Extract the [X, Y] coordinate from the center of the cell holding the provided text.  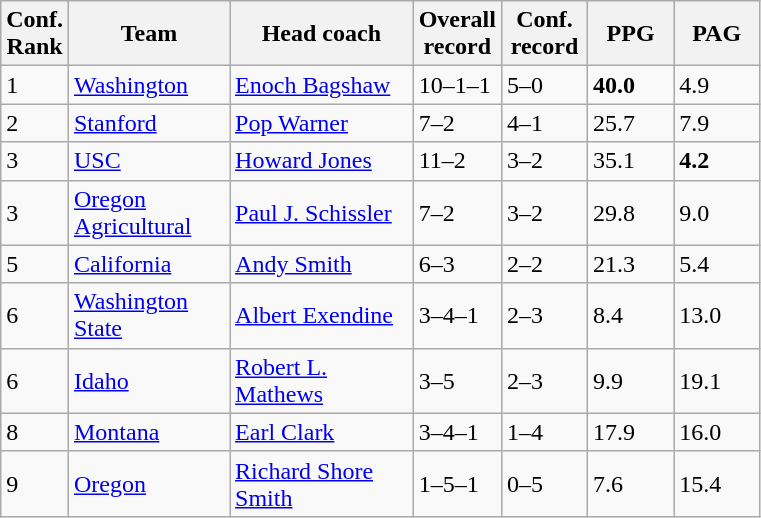
21.3 [631, 264]
Albert Exendine [322, 316]
Earl Clark [322, 432]
1–4 [544, 432]
USC [148, 161]
29.8 [631, 212]
9.0 [717, 212]
7.6 [631, 484]
8 [35, 432]
Oregon [148, 484]
4.9 [717, 85]
7.9 [717, 123]
11–2 [457, 161]
Howard Jones [322, 161]
Pop Warner [322, 123]
16.0 [717, 432]
5.4 [717, 264]
Overall record [457, 34]
17.9 [631, 432]
9.9 [631, 380]
Montana [148, 432]
3–5 [457, 380]
Washington [148, 85]
4.2 [717, 161]
PPG [631, 34]
Richard Shore Smith [322, 484]
5 [35, 264]
35.1 [631, 161]
Paul J. Schissler [322, 212]
1–5–1 [457, 484]
Conf. record [544, 34]
0–5 [544, 484]
6–3 [457, 264]
California [148, 264]
Stanford [148, 123]
Andy Smith [322, 264]
2–2 [544, 264]
9 [35, 484]
Head coach [322, 34]
25.7 [631, 123]
10–1–1 [457, 85]
13.0 [717, 316]
2 [35, 123]
40.0 [631, 85]
8.4 [631, 316]
PAG [717, 34]
Enoch Bagshaw [322, 85]
Team [148, 34]
Washington State [148, 316]
1 [35, 85]
4–1 [544, 123]
19.1 [717, 380]
Robert L. Mathews [322, 380]
Idaho [148, 380]
Conf. Rank [35, 34]
15.4 [717, 484]
Oregon Agricultural [148, 212]
5–0 [544, 85]
